From the cell containing the given text, extract its center point as (X, Y) coordinate. 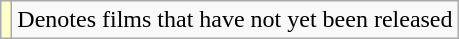
Denotes films that have not yet been released (235, 20)
